Scan for the cell matching the given text and deliver its (x, y) coordinate at center. 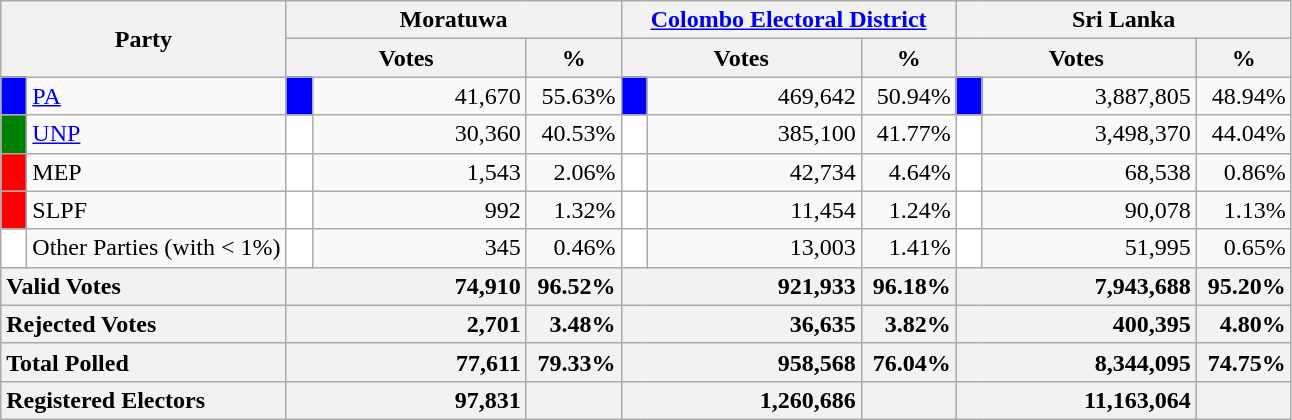
30,360 (419, 134)
96.18% (908, 286)
1,260,686 (741, 400)
3,498,370 (1089, 134)
55.63% (574, 96)
2,701 (406, 324)
2.06% (574, 172)
469,642 (754, 96)
48.94% (1244, 96)
40.53% (574, 134)
PA (156, 96)
958,568 (741, 362)
4.80% (1244, 324)
Valid Votes (144, 286)
0.46% (574, 248)
Party (144, 39)
42,734 (754, 172)
77,611 (406, 362)
1.24% (908, 210)
8,344,095 (1076, 362)
90,078 (1089, 210)
74.75% (1244, 362)
11,163,064 (1076, 400)
51,995 (1089, 248)
400,395 (1076, 324)
MEP (156, 172)
3.82% (908, 324)
Total Polled (144, 362)
4.64% (908, 172)
50.94% (908, 96)
79.33% (574, 362)
UNP (156, 134)
992 (419, 210)
1,543 (419, 172)
97,831 (406, 400)
44.04% (1244, 134)
345 (419, 248)
Colombo Electoral District (788, 20)
7,943,688 (1076, 286)
385,100 (754, 134)
1.41% (908, 248)
13,003 (754, 248)
1.13% (1244, 210)
Moratuwa (454, 20)
36,635 (741, 324)
SLPF (156, 210)
68,538 (1089, 172)
96.52% (574, 286)
0.86% (1244, 172)
41.77% (908, 134)
Other Parties (with < 1%) (156, 248)
Sri Lanka (1124, 20)
921,933 (741, 286)
11,454 (754, 210)
Rejected Votes (144, 324)
74,910 (406, 286)
95.20% (1244, 286)
0.65% (1244, 248)
1.32% (574, 210)
41,670 (419, 96)
3.48% (574, 324)
76.04% (908, 362)
Registered Electors (144, 400)
3,887,805 (1089, 96)
